Provide the (x, y) coordinate of the cell's center where the given text is located.  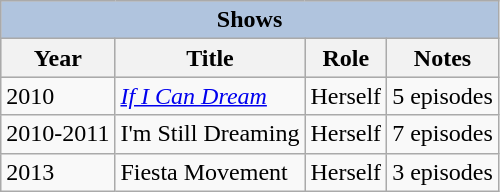
I'm Still Dreaming (210, 134)
7 episodes (443, 134)
Title (210, 58)
3 episodes (443, 172)
Fiesta Movement (210, 172)
2013 (58, 172)
If I Can Dream (210, 96)
Shows (250, 20)
Year (58, 58)
5 episodes (443, 96)
2010-2011 (58, 134)
Role (346, 58)
2010 (58, 96)
Notes (443, 58)
